For the text-containing cell, return its midpoint in (X, Y) coordinate format. 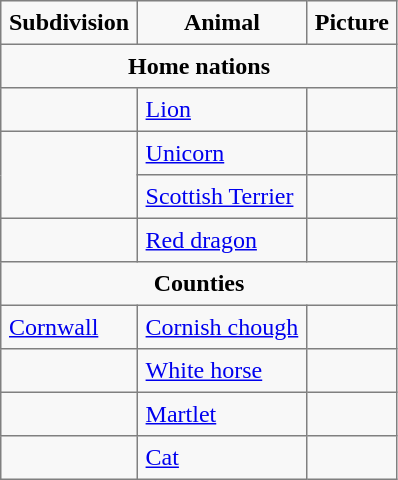
Scottish Terrier (222, 197)
Picture (352, 23)
Martlet (222, 414)
Lion (222, 110)
Subdivision (70, 23)
Cornwall (70, 327)
Home nations (199, 66)
Red dragon (222, 240)
Unicorn (222, 153)
Counties (199, 284)
Animal (222, 23)
Cornish chough (222, 327)
Cat (222, 458)
White horse (222, 371)
